Search for the cell housing the specified text and yield its [X, Y] center coordinate. 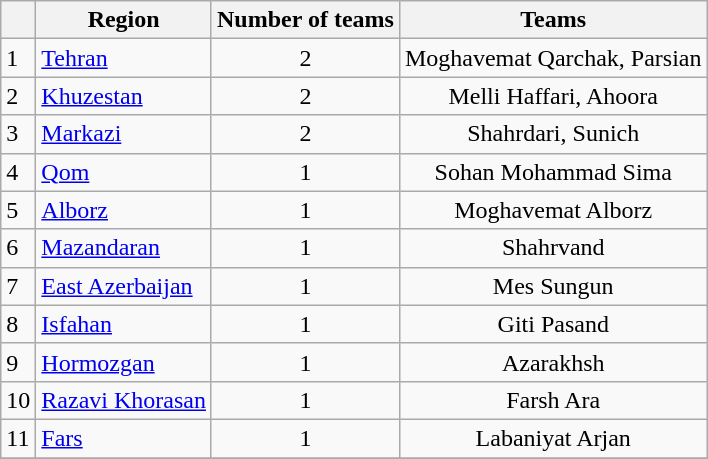
Azarakhsh [553, 362]
11 [18, 438]
Mazandaran [124, 248]
Fars [124, 438]
Shahrvand [553, 248]
Teams [553, 20]
Moghavemat Qarchak, Parsian [553, 58]
4 [18, 172]
Giti Pasand [553, 324]
Shahrdari, Sunich [553, 134]
Moghavemat Alborz [553, 210]
7 [18, 286]
Tehran [124, 58]
Markazi [124, 134]
8 [18, 324]
6 [18, 248]
Region [124, 20]
Melli Haffari, Ahoora [553, 96]
Isfahan [124, 324]
Farsh Ara [553, 400]
Labaniyat Arjan [553, 438]
Number of teams [305, 20]
Mes Sungun [553, 286]
Alborz [124, 210]
East Azerbaijan [124, 286]
9 [18, 362]
Qom [124, 172]
5 [18, 210]
Hormozgan [124, 362]
Razavi Khorasan [124, 400]
Sohan Mohammad Sima [553, 172]
10 [18, 400]
Khuzestan [124, 96]
3 [18, 134]
